Locate the cell with the specified text and output its (X, Y) center coordinate. 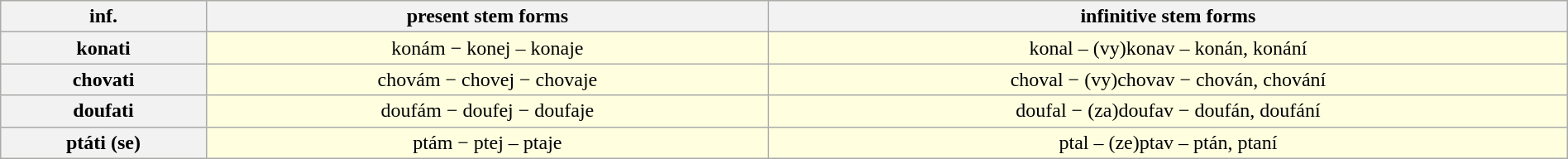
konal – (vy)konav – konán, konání (1169, 48)
doufati (103, 111)
choval − (vy)chovav − chován, chování (1169, 79)
ptal – (ze)ptav – ptán, ptaní (1169, 142)
inf. (103, 17)
doufám − doufej − doufaje (487, 111)
ptáti (se) (103, 142)
chovati (103, 79)
ptám − ptej – ptaje (487, 142)
infinitive stem forms (1169, 17)
present stem forms (487, 17)
chovám − chovej − chovaje (487, 79)
doufal − (za)doufav − doufán, doufání (1169, 111)
konám − konej – konaje (487, 48)
konati (103, 48)
